Provide the (x, y) coordinate of the cell's center where the given text is located.  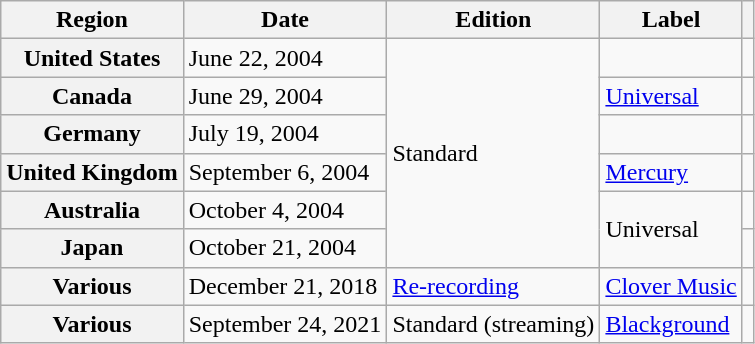
Clover Music (671, 286)
Date (285, 20)
United Kingdom (92, 172)
Japan (92, 248)
Blackground (671, 324)
Region (92, 20)
June 29, 2004 (285, 96)
June 22, 2004 (285, 58)
December 21, 2018 (285, 286)
Germany (92, 134)
United States (92, 58)
October 21, 2004 (285, 248)
October 4, 2004 (285, 210)
Standard (494, 153)
Label (671, 20)
Canada (92, 96)
Mercury (671, 172)
Australia (92, 210)
Re-recording (494, 286)
September 24, 2021 (285, 324)
Standard (streaming) (494, 324)
Edition (494, 20)
September 6, 2004 (285, 172)
July 19, 2004 (285, 134)
